Scan for the cell matching the given text and deliver its (X, Y) coordinate at center. 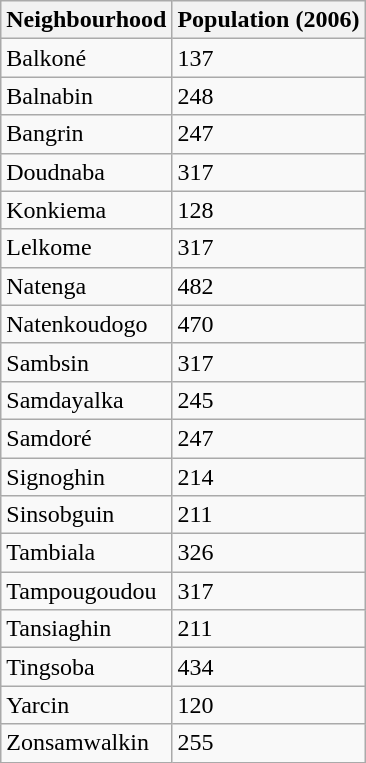
470 (268, 324)
Neighbourhood (86, 20)
326 (268, 553)
137 (268, 58)
Samdayalka (86, 400)
Balnabin (86, 96)
Sambsin (86, 362)
Doudnaba (86, 172)
248 (268, 96)
Balkoné (86, 58)
Population (2006) (268, 20)
Zonsamwalkin (86, 743)
Yarcin (86, 705)
482 (268, 286)
128 (268, 210)
255 (268, 743)
Natenga (86, 286)
120 (268, 705)
Tansiaghin (86, 629)
434 (268, 667)
Samdoré (86, 438)
Tambiala (86, 553)
Tingsoba (86, 667)
245 (268, 400)
Sinsobguin (86, 515)
Signoghin (86, 477)
Lelkome (86, 248)
Natenkoudogo (86, 324)
Tampougoudou (86, 591)
Konkiema (86, 210)
214 (268, 477)
Bangrin (86, 134)
